For the text-containing cell, return its midpoint in [x, y] coordinate format. 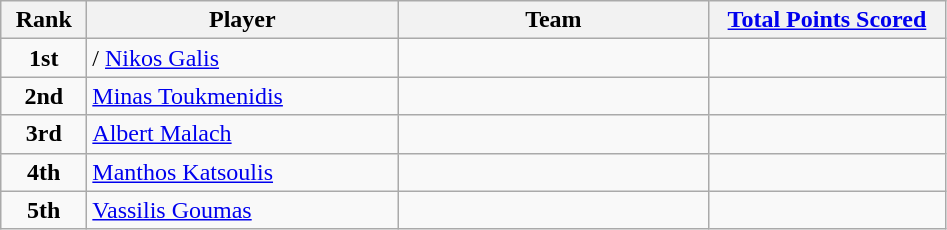
Rank [44, 20]
Minas Toukmenidis [242, 96]
Total Points Scored [827, 20]
Player [242, 20]
Manthos Katsoulis [242, 172]
Team [554, 20]
4th [44, 172]
/ Nikos Galis [242, 58]
5th [44, 210]
Vassilis Goumas [242, 210]
3rd [44, 134]
1st [44, 58]
Albert Malach [242, 134]
2nd [44, 96]
